Determine the [X, Y] coordinate at the center of the cell enclosing the given text.  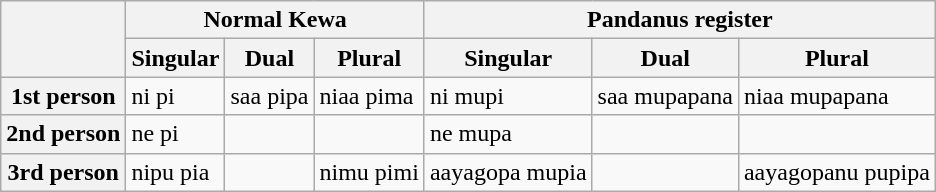
aayagopa mupia [508, 172]
niaa pima [369, 96]
aayagopanu pupipa [836, 172]
3rd person [64, 172]
ne mupa [508, 134]
2nd person [64, 134]
1st person [64, 96]
Normal Kewa [276, 20]
Pandanus register [680, 20]
ni mupi [508, 96]
niaa mupapana [836, 96]
saa pipa [270, 96]
nipu pia [176, 172]
saa mupapana [665, 96]
ni pi [176, 96]
ne pi [176, 134]
nimu pimi [369, 172]
